Return the [x, y] coordinate for the center point of the cell that contains the specified text.  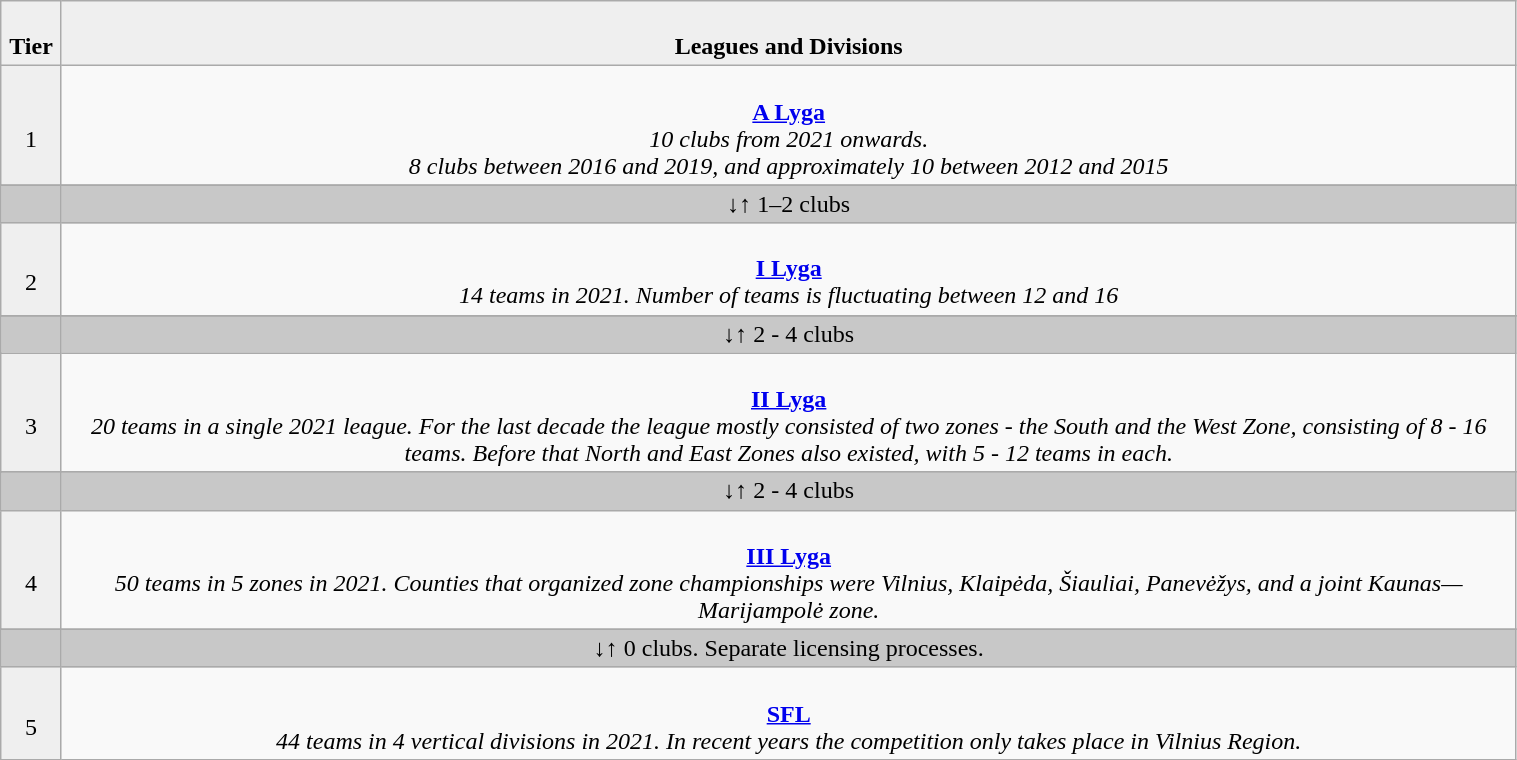
3 [32, 412]
2 [32, 269]
↓↑ 1–2 clubs [788, 204]
SFL 44 teams in 4 vertical divisions in 2021. In recent years the competition only takes place in Vilnius Region. [788, 713]
I Lyga 14 teams in 2021. Number of teams is fluctuating between 12 and 16 [788, 269]
Tier [32, 34]
↓↑ 0 clubs. Separate licensing processes. [788, 648]
Leagues and Divisions [788, 34]
1 [32, 126]
4 [32, 570]
A Lyga 10 clubs from 2021 onwards. 8 clubs between 2016 and 2019, and approximately 10 between 2012 and 2015 [788, 126]
5 [32, 713]
